Capture the cell that displays the provided text and extract its (x, y) central coordinate. 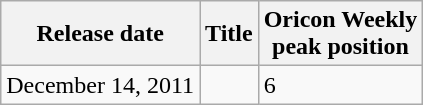
Title (230, 34)
6 (340, 85)
Oricon Weeklypeak position (340, 34)
Release date (100, 34)
December 14, 2011 (100, 85)
